Provide the (x, y) coordinate of the cell's center where the given text is located.  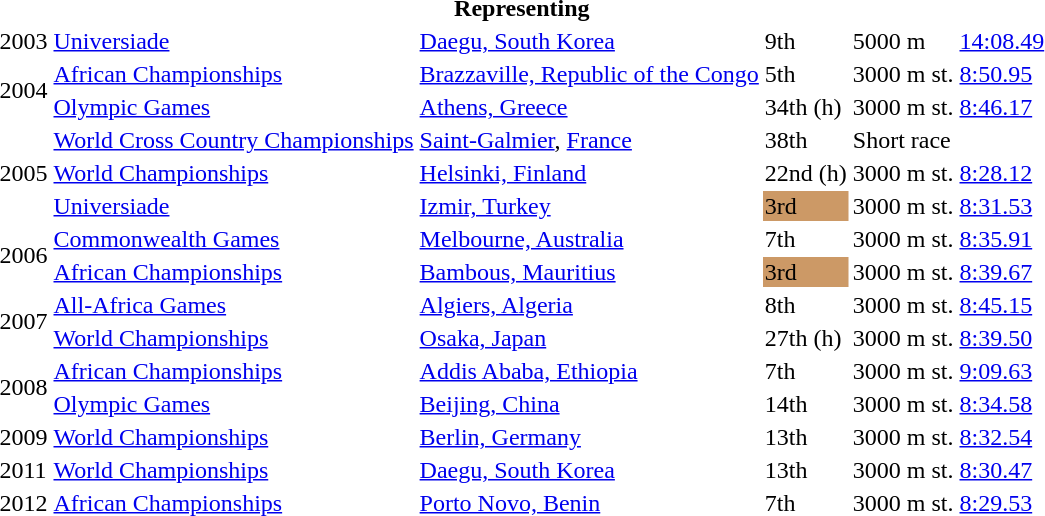
Short race (903, 140)
Athens, Greece (589, 107)
34th (h) (806, 107)
8th (806, 305)
5000 m (903, 41)
Saint-Galmier, France (589, 140)
9th (806, 41)
Addis Ababa, Ethiopia (589, 371)
14th (806, 404)
Izmir, Turkey (589, 206)
World Cross Country Championships (234, 140)
Algiers, Algeria (589, 305)
22nd (h) (806, 173)
Commonwealth Games (234, 239)
Beijing, China (589, 404)
Osaka, Japan (589, 338)
27th (h) (806, 338)
Bambous, Mauritius (589, 272)
5th (806, 74)
38th (806, 140)
Berlin, Germany (589, 437)
Helsinki, Finland (589, 173)
Melbourne, Australia (589, 239)
Brazzaville, Republic of the Congo (589, 74)
All-Africa Games (234, 305)
